Capture the cell that displays the provided text and extract its [x, y] central coordinate. 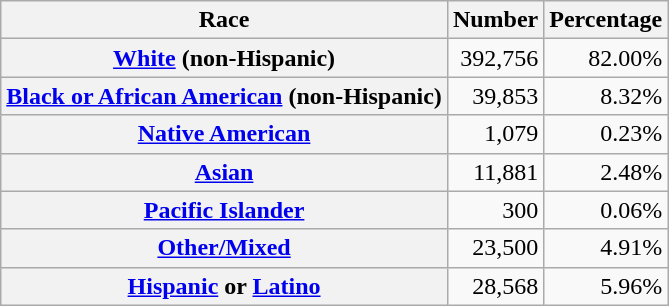
28,568 [495, 286]
1,079 [495, 134]
Asian [224, 172]
392,756 [495, 58]
39,853 [495, 96]
Other/Mixed [224, 248]
Percentage [606, 20]
Number [495, 20]
Hispanic or Latino [224, 286]
11,881 [495, 172]
0.23% [606, 134]
300 [495, 210]
Native American [224, 134]
4.91% [606, 248]
2.48% [606, 172]
Black or African American (non-Hispanic) [224, 96]
82.00% [606, 58]
White (non-Hispanic) [224, 58]
0.06% [606, 210]
Race [224, 20]
Pacific Islander [224, 210]
23,500 [495, 248]
5.96% [606, 286]
8.32% [606, 96]
